Find where the given text appears and provide that cell's center as (X, Y) coordinate. 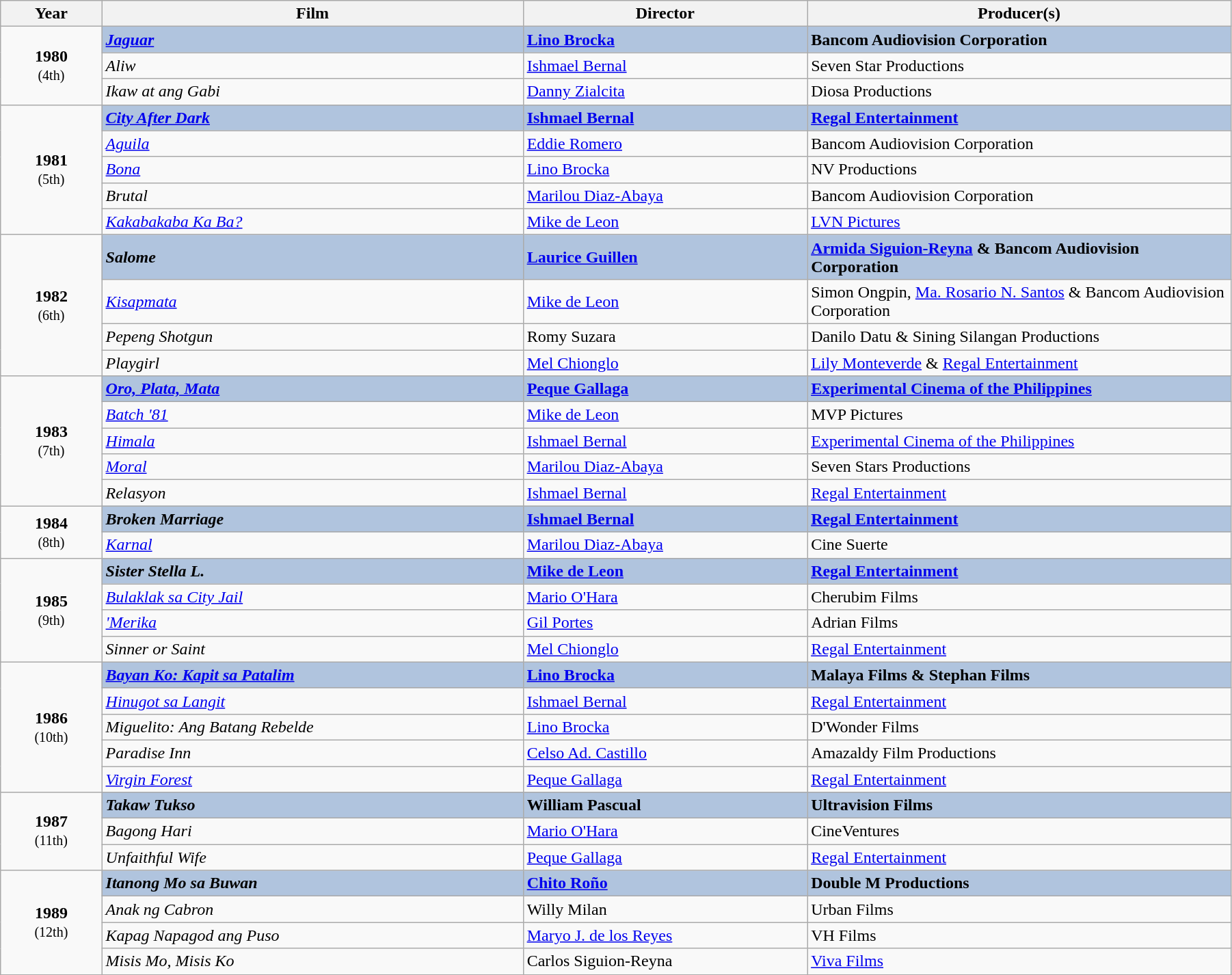
William Pascual (665, 805)
Hinugot sa Langit (312, 701)
Bagong Hari (312, 831)
Danilo Datu & Sining Silangan Productions (1019, 336)
City After Dark (312, 118)
Cherubim Films (1019, 597)
Broken Marriage (312, 519)
Celso Ad. Castillo (665, 753)
Aliw (312, 66)
Bona (312, 170)
1981(5th) (51, 170)
Aguila (312, 144)
Bulaklak sa City Jail (312, 597)
Armida Siguion-Reyna & Bancom Audiovision Corporation (1019, 257)
1989(12th) (51, 922)
1983(7th) (51, 441)
Himala (312, 441)
CineVentures (1019, 831)
Lily Monteverde & Regal Entertainment (1019, 363)
Karnal (312, 545)
Relasyon (312, 493)
D'Wonder Films (1019, 727)
Laurice Guillen (665, 257)
Viva Films (1019, 961)
Kisapmata (312, 301)
Salome (312, 257)
Anak ng Cabron (312, 909)
Kakabakaba Ka Ba? (312, 222)
VH Films (1019, 935)
'Merika (312, 623)
Oro, Plata, Mata (312, 389)
Eddie Romero (665, 144)
Amazaldy Film Productions (1019, 753)
Sister Stella L. (312, 571)
Itanong Mo sa Buwan (312, 883)
Adrian Films (1019, 623)
Willy Milan (665, 909)
LVN Pictures (1019, 222)
Diosa Productions (1019, 92)
Romy Suzara (665, 336)
Miguelito: Ang Batang Rebelde (312, 727)
Producer(s) (1019, 14)
Pepeng Shotgun (312, 336)
Seven Star Productions (1019, 66)
Paradise Inn (312, 753)
Director (665, 14)
Maryo J. de los Reyes (665, 935)
Chito Roño (665, 883)
Cine Suerte (1019, 545)
Malaya Films & Stephan Films (1019, 675)
Gil Portes (665, 623)
Kapag Napagod ang Puso (312, 935)
Unfaithful Wife (312, 857)
Seven Stars Productions (1019, 467)
Carlos Siguion-Reyna (665, 961)
Playgirl (312, 363)
Film (312, 14)
Bayan Ko: Kapit sa Patalim (312, 675)
Batch '81 (312, 415)
Simon Ongpin, Ma. Rosario N. Santos & Bancom Audiovision Corporation (1019, 301)
Ikaw at ang Gabi (312, 92)
1986(10th) (51, 727)
Year (51, 14)
Ultravision Films (1019, 805)
1980(4th) (51, 66)
Moral (312, 467)
Jaguar (312, 40)
MVP Pictures (1019, 415)
1982(6th) (51, 305)
Danny Zialcita (665, 92)
NV Productions (1019, 170)
Takaw Tukso (312, 805)
Misis Mo, Misis Ko (312, 961)
Sinner or Saint (312, 649)
Double M Productions (1019, 883)
1985(9th) (51, 610)
1987(11th) (51, 831)
Virgin Forest (312, 779)
1984(8th) (51, 532)
Urban Films (1019, 909)
Brutal (312, 196)
